Scan for the cell matching the given text and deliver its (X, Y) coordinate at center. 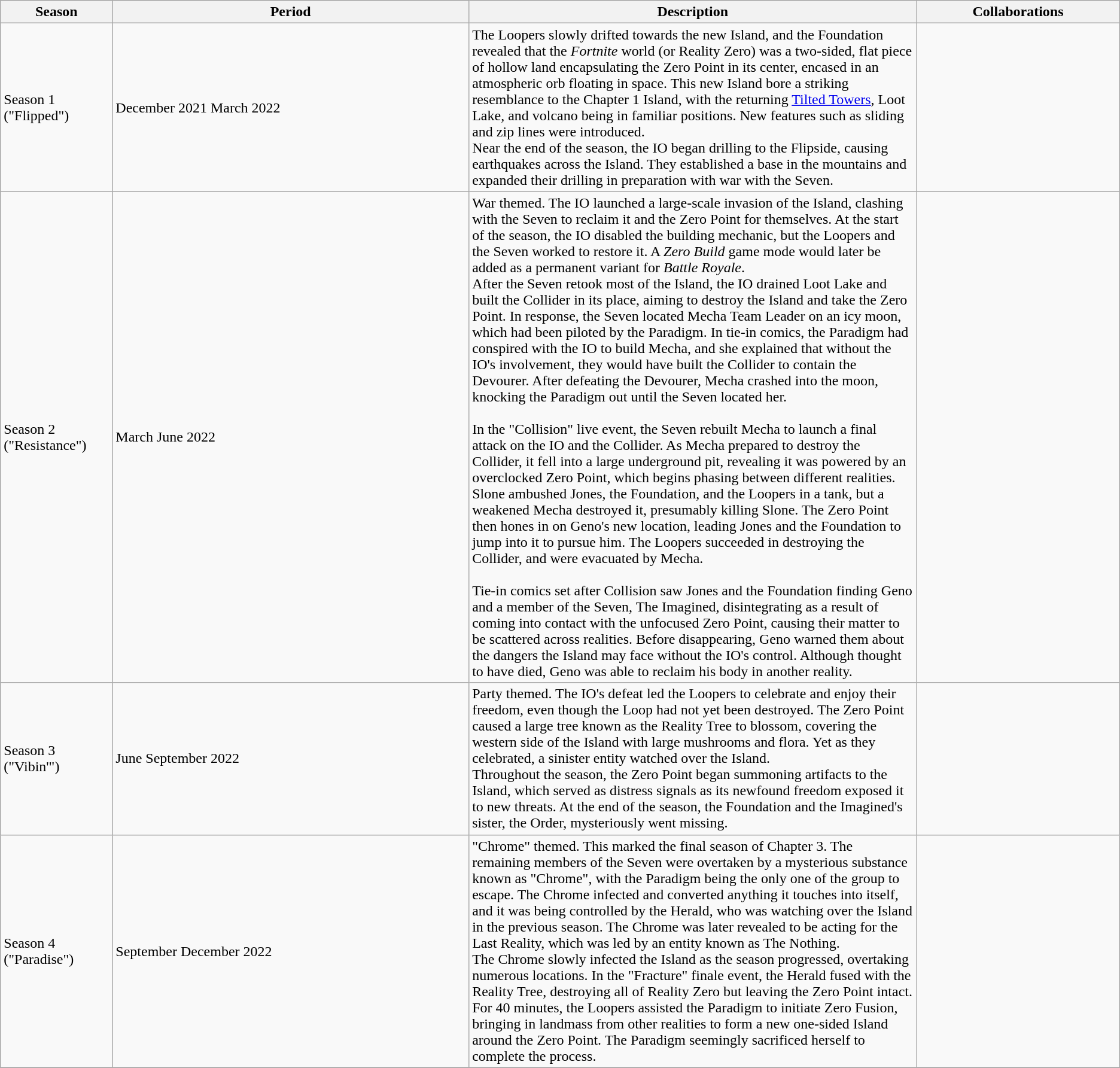
Season 1 ("Flipped") (56, 108)
Period (291, 12)
Description (693, 12)
December 2021 March 2022 (291, 108)
Season 2 ("Resistance") (56, 437)
Season 4 ("Paradise") (56, 951)
Season 3 ("Vibin'") (56, 759)
June September 2022 (291, 759)
September December 2022 (291, 951)
Collaborations (1018, 12)
Season (56, 12)
March June 2022 (291, 437)
